Extract the (X, Y) coordinate from the center of the cell holding the provided text.  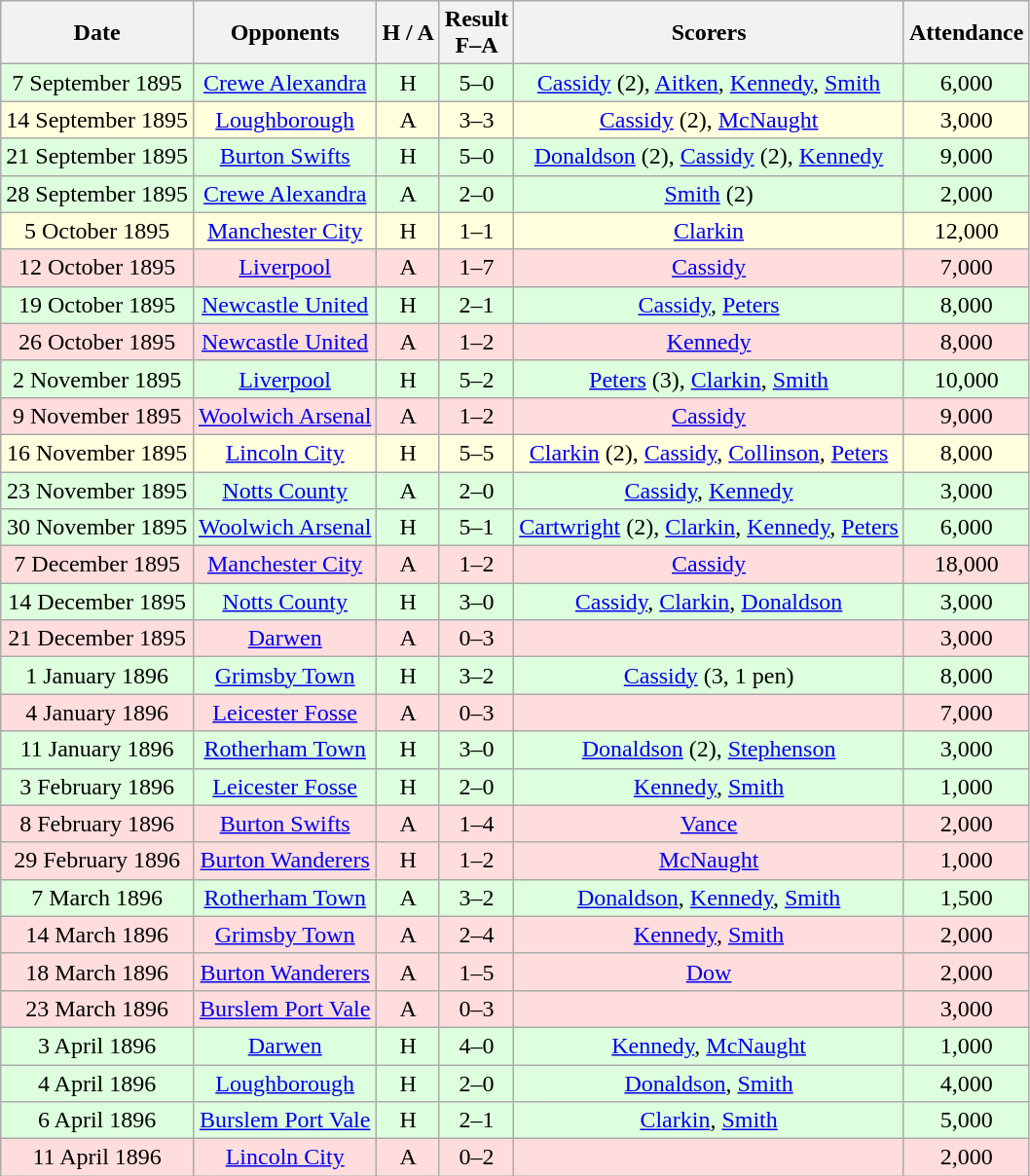
14 September 1895 (97, 120)
12 October 1895 (97, 268)
Donaldson, Kennedy, Smith (709, 898)
18,000 (966, 565)
23 November 1895 (97, 490)
3–3 (476, 120)
21 September 1895 (97, 157)
1,500 (966, 898)
1 January 1896 (97, 676)
19 October 1895 (97, 305)
Clarkin, Smith (709, 1121)
Attendance (966, 33)
Cassidy, Peters (709, 305)
Scorers (709, 33)
5–2 (476, 379)
2–4 (476, 935)
1–5 (476, 972)
Clarkin (2), Cassidy, Collinson, Peters (709, 453)
1–1 (476, 231)
Cartwright (2), Clarkin, Kennedy, Peters (709, 528)
3 February 1896 (97, 787)
30 November 1895 (97, 528)
4 January 1896 (97, 713)
McNaught (709, 861)
Clarkin (709, 231)
23 March 1896 (97, 1009)
28 September 1895 (97, 194)
3 April 1896 (97, 1046)
21 December 1895 (97, 639)
29 February 1896 (97, 861)
4,000 (966, 1084)
4–0 (476, 1046)
Kennedy (709, 342)
6 April 1896 (97, 1121)
Donaldson (2), Stephenson (709, 750)
1–4 (476, 824)
Smith (2) (709, 194)
7 March 1896 (97, 898)
7 September 1895 (97, 83)
5,000 (966, 1121)
Donaldson, Smith (709, 1084)
11 April 1896 (97, 1158)
1–7 (476, 268)
Cassidy, Kennedy (709, 490)
Peters (3), Clarkin, Smith (709, 379)
12,000 (966, 231)
Cassidy, Clarkin, Donaldson (709, 602)
Kennedy, McNaught (709, 1046)
Date (97, 33)
Dow (709, 972)
10,000 (966, 379)
2 November 1895 (97, 379)
11 January 1896 (97, 750)
7 December 1895 (97, 565)
5–1 (476, 528)
ResultF–A (476, 33)
Opponents (284, 33)
8 February 1896 (97, 824)
5 October 1895 (97, 231)
14 December 1895 (97, 602)
4 April 1896 (97, 1084)
14 March 1896 (97, 935)
5–5 (476, 453)
0–2 (476, 1158)
Cassidy (3, 1 pen) (709, 676)
H / A (408, 33)
Vance (709, 824)
Cassidy (2), McNaught (709, 120)
9 November 1895 (97, 416)
26 October 1895 (97, 342)
16 November 1895 (97, 453)
Donaldson (2), Cassidy (2), Kennedy (709, 157)
18 March 1896 (97, 972)
Cassidy (2), Aitken, Kennedy, Smith (709, 83)
